Locate the cell with the specified text and output its (X, Y) center coordinate. 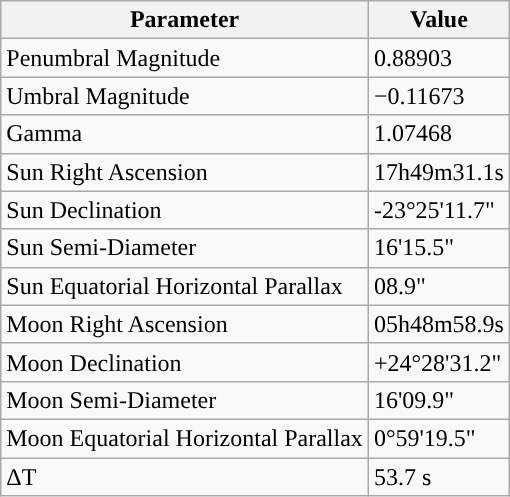
Umbral Magnitude (185, 96)
Moon Semi-Diameter (185, 400)
Parameter (185, 20)
Moon Right Ascension (185, 324)
Moon Equatorial Horizontal Parallax (185, 438)
Gamma (185, 134)
Sun Semi-Diameter (185, 248)
05h48m58.9s (438, 324)
Moon Declination (185, 362)
Sun Declination (185, 210)
Penumbral Magnitude (185, 58)
0.88903 (438, 58)
1.07468 (438, 134)
−0.11673 (438, 96)
16'15.5" (438, 248)
0°59'19.5" (438, 438)
Sun Right Ascension (185, 172)
+24°28'31.2" (438, 362)
08.9" (438, 286)
53.7 s (438, 477)
-23°25'11.7" (438, 210)
17h49m31.1s (438, 172)
ΔT (185, 477)
Value (438, 20)
Sun Equatorial Horizontal Parallax (185, 286)
16'09.9" (438, 400)
